Pinpoint the cell where the given text exists, returning its (X, Y) midpoint coordinate. 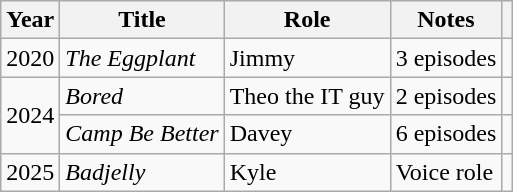
2025 (30, 172)
Role (307, 20)
Camp Be Better (142, 134)
Notes (446, 20)
2 episodes (446, 96)
Davey (307, 134)
Title (142, 20)
2024 (30, 115)
Badjelly (142, 172)
Kyle (307, 172)
Year (30, 20)
Theo the IT guy (307, 96)
Bored (142, 96)
Voice role (446, 172)
2020 (30, 58)
Jimmy (307, 58)
The Eggplant (142, 58)
3 episodes (446, 58)
6 episodes (446, 134)
